Return (x, y) of the center of cell containing provided text 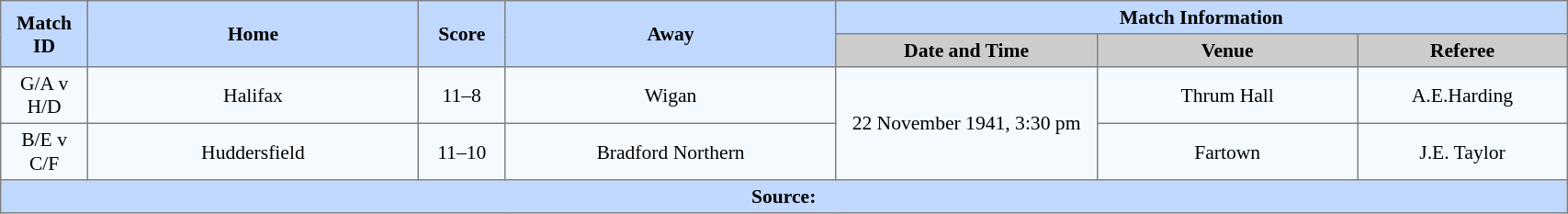
Date and Time (966, 51)
A.E.Harding (1462, 96)
Source: (784, 197)
Home (253, 34)
Match ID (44, 34)
J.E. Taylor (1462, 152)
Score (461, 34)
Bradford Northern (671, 152)
11–8 (461, 96)
Away (671, 34)
Referee (1462, 51)
11–10 (461, 152)
Fartown (1227, 152)
Thrum Hall (1227, 96)
Halifax (253, 96)
B/E v C/F (44, 152)
22 November 1941, 3:30 pm (966, 123)
Match Information (1201, 17)
Venue (1227, 51)
Huddersfield (253, 152)
G/A v H/D (44, 96)
Wigan (671, 96)
